Scan for the cell matching the given text and deliver its [x, y] coordinate at center. 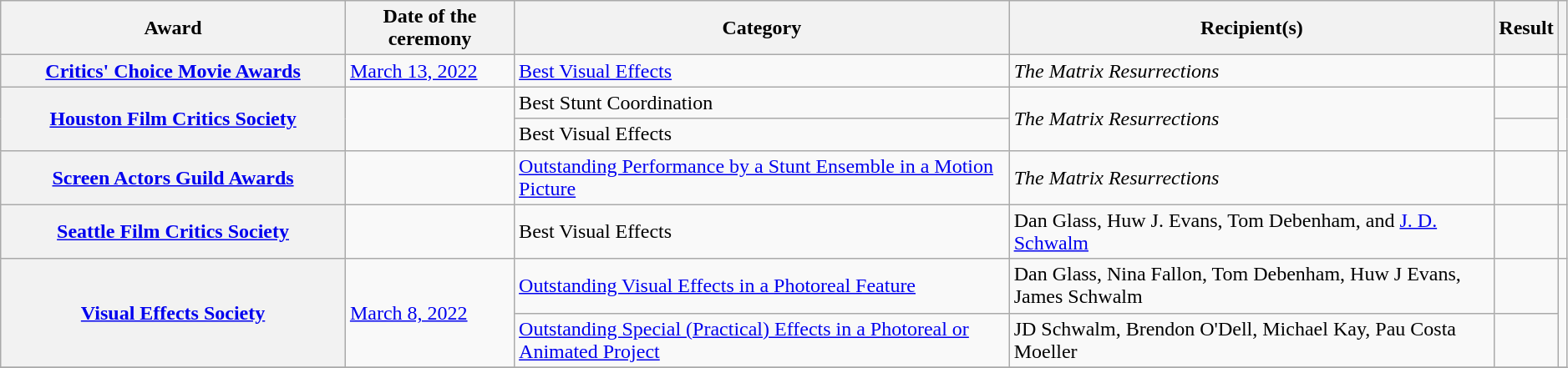
Outstanding Visual Effects in a Photoreal Feature [762, 285]
Recipient(s) [1251, 28]
Best Stunt Coordination [762, 103]
Dan Glass, Huw J. Evans, Tom Debenham, and J. D. Schwalm [1251, 232]
Screen Actors Guild Awards [174, 177]
Seattle Film Critics Society [174, 232]
March 13, 2022 [429, 71]
Visual Effects Society [174, 313]
Award [174, 28]
March 8, 2022 [429, 313]
Result [1526, 28]
Outstanding Performance by a Stunt Ensemble in a Motion Picture [762, 177]
Houston Film Critics Society [174, 118]
JD Schwalm, Brendon O'Dell, Michael Kay, Pau Costa Moeller [1251, 340]
Critics' Choice Movie Awards [174, 71]
Dan Glass, Nina Fallon, Tom Debenham, Huw J Evans, James Schwalm [1251, 285]
Category [762, 28]
Date of the ceremony [429, 28]
Outstanding Special (Practical) Effects in a Photoreal or Animated Project [762, 340]
